Output the (X, Y) coordinate of the center of the cell containing the given text.  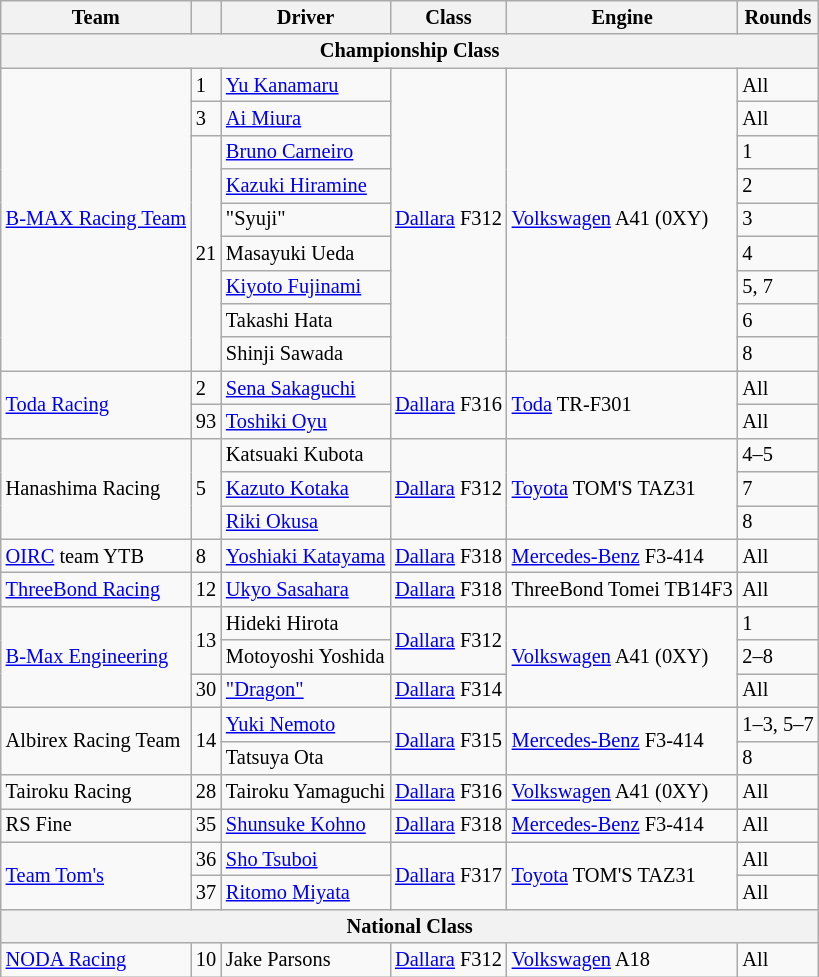
Kazuki Hiramine (306, 186)
ThreeBond Racing (96, 589)
5 (206, 488)
Shunsuke Kohno (306, 825)
Yoshiaki Katayama (306, 556)
5, 7 (778, 287)
Ritomo Miyata (306, 892)
Yuki Nemoto (306, 724)
B-Max Engineering (96, 656)
28 (206, 791)
B-MAX Racing Team (96, 220)
4–5 (778, 455)
National Class (410, 926)
Hanashima Racing (96, 488)
Tairoku Racing (96, 791)
35 (206, 825)
Hideki Hirota (306, 623)
12 (206, 589)
2–8 (778, 657)
Shinji Sawada (306, 354)
Motoyoshi Yoshida (306, 657)
Yu Kanamaru (306, 85)
30 (206, 690)
Riki Okusa (306, 522)
Rounds (778, 17)
4 (778, 253)
1–3, 5–7 (778, 724)
Masayuki Ueda (306, 253)
37 (206, 892)
Dallara F314 (448, 690)
Kiyoto Fujinami (306, 287)
Championship Class (410, 51)
Tairoku Yamaguchi (306, 791)
Dallara F317 (448, 876)
Class (448, 17)
Bruno Carneiro (306, 152)
ThreeBond Tomei TB14F3 (622, 589)
Engine (622, 17)
21 (206, 253)
Toda Racing (96, 404)
36 (206, 859)
Team Tom's (96, 876)
Ukyo Sasahara (306, 589)
14 (206, 740)
Sena Sakaguchi (306, 388)
7 (778, 489)
Albirex Racing Team (96, 740)
Katsuaki Kubota (306, 455)
Team (96, 17)
OIRC team YTB (96, 556)
13 (206, 640)
Jake Parsons (306, 960)
6 (778, 320)
Kazuto Kotaka (306, 489)
Toshiki Oyu (306, 421)
Dallara F315 (448, 740)
RS Fine (96, 825)
Toda TR-F301 (622, 404)
93 (206, 421)
"Syuji" (306, 219)
Volkswagen A18 (622, 960)
10 (206, 960)
Takashi Hata (306, 320)
NODA Racing (96, 960)
Tatsuya Ota (306, 758)
Driver (306, 17)
Ai Miura (306, 118)
Sho Tsuboi (306, 859)
"Dragon" (306, 690)
